Output the (x, y) coordinate of the center of the cell containing the given text.  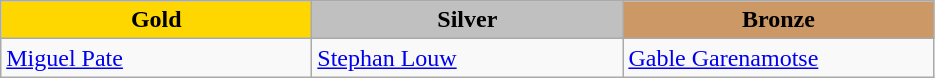
Bronze (778, 20)
Gold (156, 20)
Stephan Louw (468, 58)
Silver (468, 20)
Gable Garenamotse (778, 58)
Miguel Pate (156, 58)
